From the cell containing the given text, extract its center point as [X, Y] coordinate. 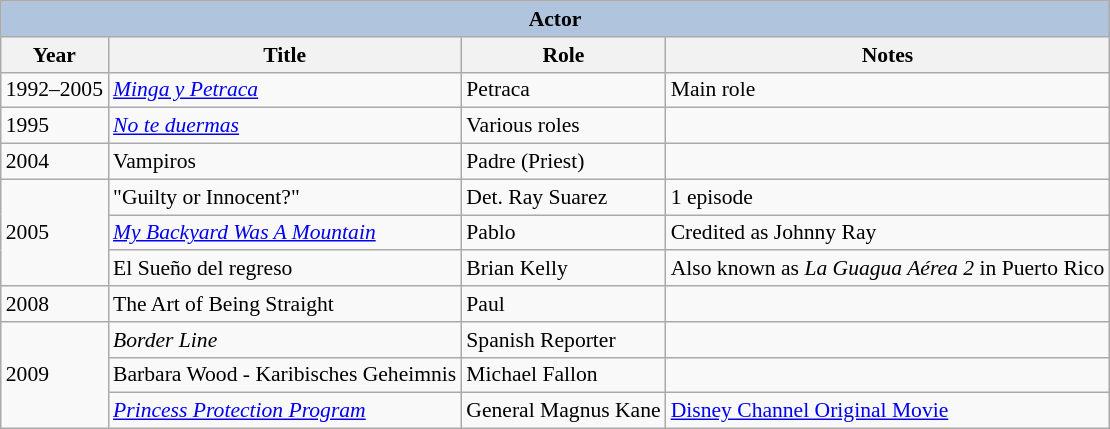
Vampiros [284, 162]
"Guilty or Innocent?" [284, 197]
Various roles [563, 126]
1 episode [888, 197]
Padre (Priest) [563, 162]
Spanish Reporter [563, 340]
Year [54, 55]
2005 [54, 232]
2008 [54, 304]
Paul [563, 304]
My Backyard Was A Mountain [284, 233]
Petraca [563, 90]
Notes [888, 55]
Border Line [284, 340]
No te duermas [284, 126]
Brian Kelly [563, 269]
Barbara Wood - Karibisches Geheimnis [284, 375]
Also known as La Guagua Aérea 2 in Puerto Rico [888, 269]
Minga y Petraca [284, 90]
2004 [54, 162]
Title [284, 55]
Disney Channel Original Movie [888, 411]
Main role [888, 90]
The Art of Being Straight [284, 304]
Princess Protection Program [284, 411]
Role [563, 55]
Actor [556, 19]
1995 [54, 126]
Michael Fallon [563, 375]
1992–2005 [54, 90]
Pablo [563, 233]
Credited as Johnny Ray [888, 233]
El Sueño del regreso [284, 269]
2009 [54, 376]
General Magnus Kane [563, 411]
Det. Ray Suarez [563, 197]
